Scan for the cell matching the given text and deliver its (X, Y) coordinate at center. 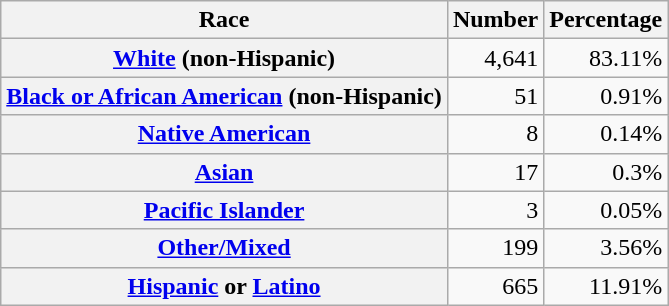
83.11% (606, 58)
3.56% (606, 248)
51 (495, 96)
Other/Mixed (224, 248)
White (non-Hispanic) (224, 58)
3 (495, 210)
0.3% (606, 172)
4,641 (495, 58)
17 (495, 172)
Hispanic or Latino (224, 286)
199 (495, 248)
8 (495, 134)
Pacific Islander (224, 210)
Percentage (606, 20)
0.91% (606, 96)
11.91% (606, 286)
Race (224, 20)
0.14% (606, 134)
Number (495, 20)
Native American (224, 134)
Asian (224, 172)
Black or African American (non-Hispanic) (224, 96)
665 (495, 286)
0.05% (606, 210)
